Return the (x, y) coordinate for the center point of the cell that contains the specified text.  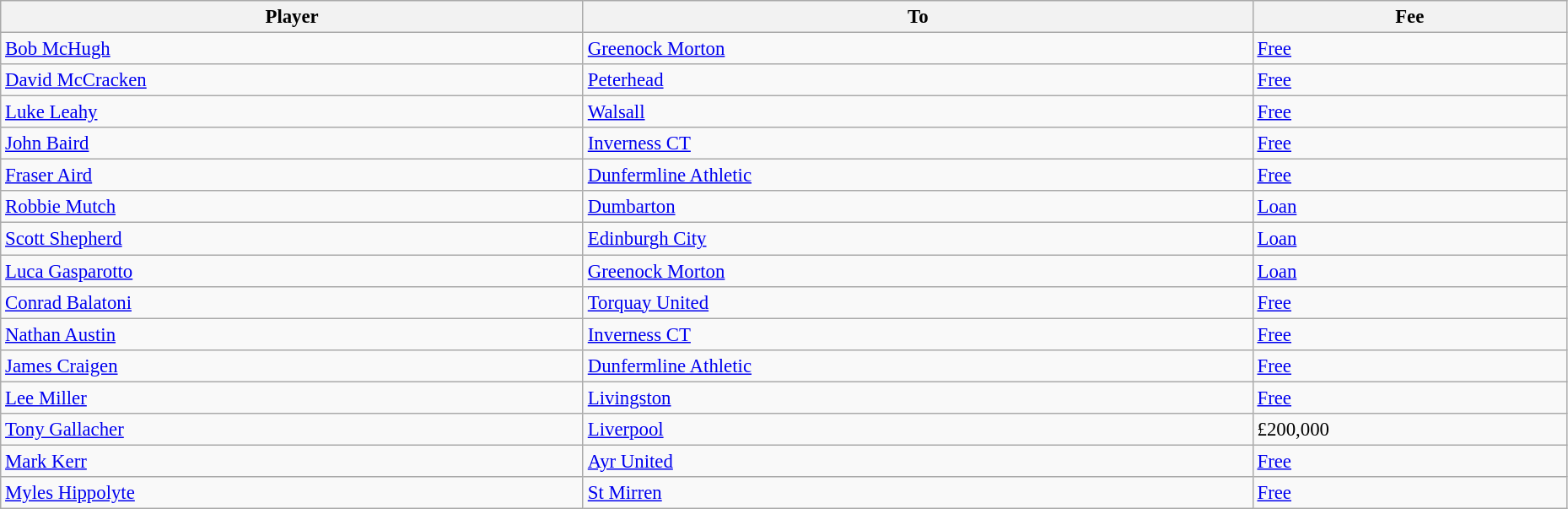
Edinburgh City (918, 239)
Livingston (918, 398)
£200,000 (1409, 430)
Liverpool (918, 430)
Robbie Mutch (292, 207)
Fraser Aird (292, 176)
Player (292, 17)
James Craigen (292, 366)
Myles Hippolyte (292, 493)
Ayr United (918, 461)
Luca Gasparotto (292, 271)
Peterhead (918, 80)
Walsall (918, 112)
Fee (1409, 17)
David McCracken (292, 80)
To (918, 17)
John Baird (292, 143)
Mark Kerr (292, 461)
Nathan Austin (292, 334)
Luke Leahy (292, 112)
Conrad Balatoni (292, 302)
St Mirren (918, 493)
Tony Gallacher (292, 430)
Torquay United (918, 302)
Scott Shepherd (292, 239)
Lee Miller (292, 398)
Dumbarton (918, 207)
Bob McHugh (292, 49)
